Scan for the cell matching the given text and deliver its [X, Y] coordinate at center. 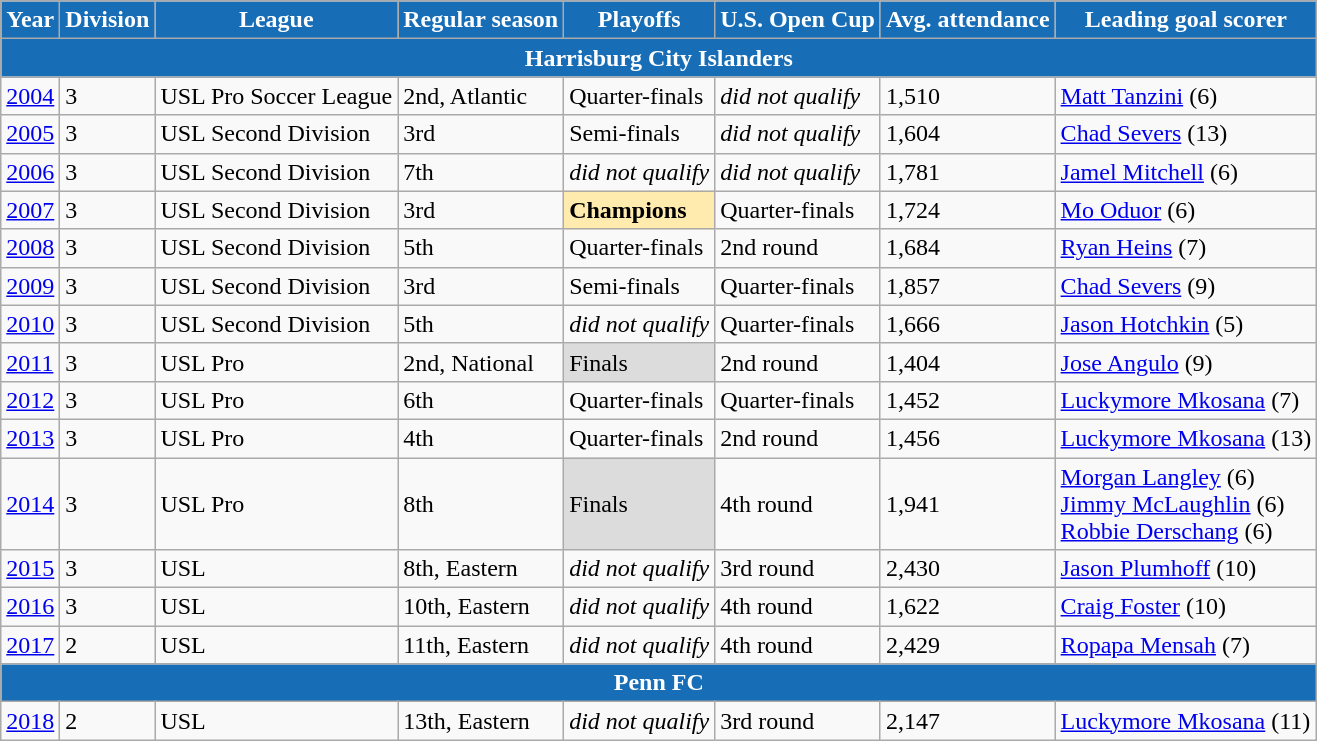
11th, Eastern [481, 645]
1,510 [968, 96]
Matt Tanzini (6) [1186, 96]
Ropapa Mensah (7) [1186, 645]
2008 [30, 248]
Luckymore Mkosana (13) [1186, 438]
USL Pro Soccer League [276, 96]
Craig Foster (10) [1186, 607]
1,724 [968, 210]
Luckymore Mkosana (7) [1186, 400]
2018 [30, 721]
Avg. attendance [968, 20]
2nd, Atlantic [481, 96]
2016 [30, 607]
Penn FC [659, 683]
2013 [30, 438]
2,429 [968, 645]
1,941 [968, 504]
1,857 [968, 286]
Jamel Mitchell (6) [1186, 172]
2005 [30, 134]
1,456 [968, 438]
6th [481, 400]
2nd, National [481, 362]
13th, Eastern [481, 721]
2,430 [968, 569]
Jason Plumhoff (10) [1186, 569]
2012 [30, 400]
Luckymore Mkosana (11) [1186, 721]
Champions [640, 210]
7th [481, 172]
Chad Severs (13) [1186, 134]
Ryan Heins (7) [1186, 248]
1,666 [968, 324]
8th, Eastern [481, 569]
2,147 [968, 721]
1,452 [968, 400]
2010 [30, 324]
Mo Oduor (6) [1186, 210]
2006 [30, 172]
Morgan Langley (6) Jimmy McLaughlin (6) Robbie Derschang (6) [1186, 504]
10th, Eastern [481, 607]
Regular season [481, 20]
Playoffs [640, 20]
2015 [30, 569]
4th [481, 438]
2004 [30, 96]
Leading goal scorer [1186, 20]
2009 [30, 286]
2017 [30, 645]
Chad Severs (9) [1186, 286]
League [276, 20]
Year [30, 20]
8th [481, 504]
Division [108, 20]
1,404 [968, 362]
Jose Angulo (9) [1186, 362]
2007 [30, 210]
1,684 [968, 248]
U.S. Open Cup [798, 20]
2011 [30, 362]
1,604 [968, 134]
1,781 [968, 172]
Jason Hotchkin (5) [1186, 324]
2014 [30, 504]
Harrisburg City Islanders [659, 58]
1,622 [968, 607]
